Search for the cell housing the specified text and yield its (X, Y) center coordinate. 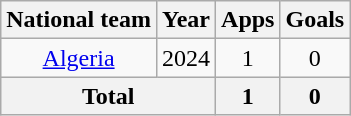
Algeria (79, 58)
Total (108, 96)
Apps (248, 20)
2024 (186, 58)
National team (79, 20)
Year (186, 20)
Goals (315, 20)
